Scan for the cell matching the given text and deliver its (x, y) coordinate at center. 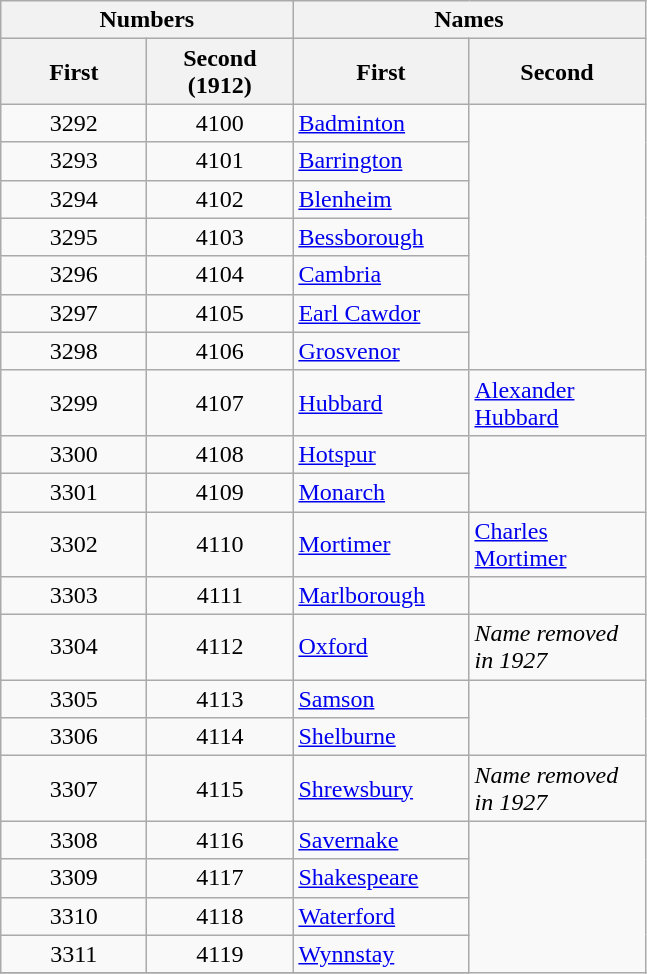
4107 (220, 402)
Badminton (381, 123)
Shelburne (381, 737)
4109 (220, 492)
4113 (220, 699)
Mortimer (381, 544)
Hubbard (381, 402)
4114 (220, 737)
3296 (74, 275)
Hotspur (381, 454)
4100 (220, 123)
4105 (220, 313)
4104 (220, 275)
3293 (74, 161)
4111 (220, 596)
Names (469, 20)
Barrington (381, 161)
Blenheim (381, 199)
4102 (220, 199)
Shrewsbury (381, 788)
4110 (220, 544)
3305 (74, 699)
Charles Mortimer (557, 544)
3295 (74, 237)
Wynnstay (381, 954)
Numbers (147, 20)
Shakespeare (381, 878)
3298 (74, 351)
4116 (220, 840)
Second (1912) (220, 72)
Earl Cawdor (381, 313)
Samson (381, 699)
4117 (220, 878)
3308 (74, 840)
3300 (74, 454)
4101 (220, 161)
Alexander Hubbard (557, 402)
4118 (220, 916)
3301 (74, 492)
4103 (220, 237)
3310 (74, 916)
3311 (74, 954)
3292 (74, 123)
Savernake (381, 840)
4112 (220, 648)
3304 (74, 648)
Grosvenor (381, 351)
4108 (220, 454)
4119 (220, 954)
3307 (74, 788)
Marlborough (381, 596)
3302 (74, 544)
Oxford (381, 648)
4115 (220, 788)
Second (557, 72)
3299 (74, 402)
3303 (74, 596)
Cambria (381, 275)
4106 (220, 351)
Bessborough (381, 237)
Waterford (381, 916)
Monarch (381, 492)
3309 (74, 878)
3306 (74, 737)
3297 (74, 313)
3294 (74, 199)
